Scan for the cell matching the given text and deliver its [X, Y] coordinate at center. 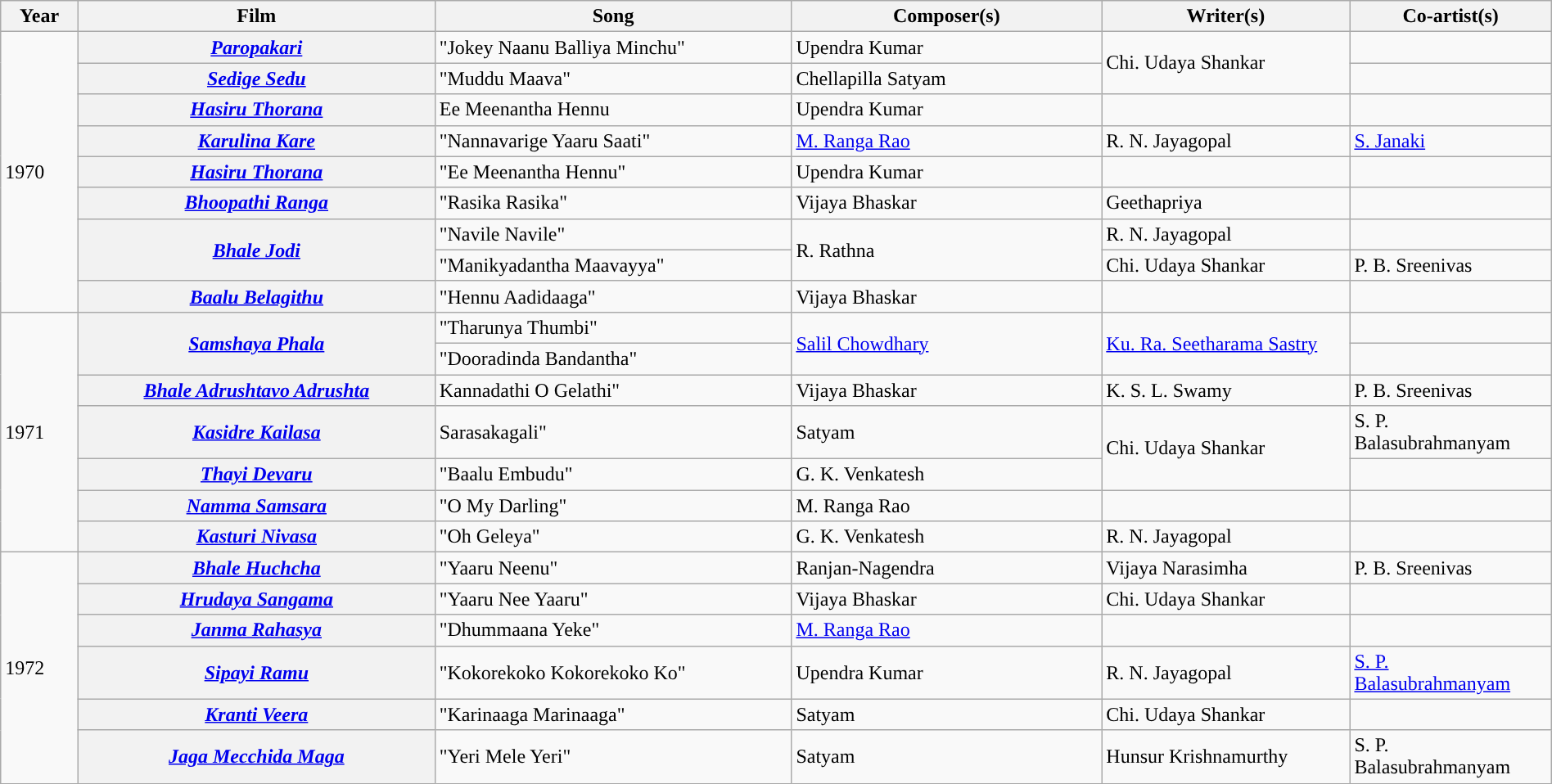
Film [256, 16]
Salil Chowdhary [946, 343]
"Manikyadantha Maavayya" [613, 265]
K. S. L. Swamy [1226, 390]
"Muddu Maava" [613, 79]
1972 [39, 668]
"Dhummaana Yeke" [613, 630]
Sedige Sedu [256, 79]
"Jokey Naanu Balliya Minchu" [613, 47]
Ranjan-Nagendra [946, 568]
Kranti Veera [256, 714]
"O My Darling" [613, 506]
"Kokorekoko Kokorekoko Ko" [613, 673]
Baalu Belagithu [256, 296]
Bhoopathi Ranga [256, 203]
Chellapilla Satyam [946, 79]
Thayi Devaru [256, 475]
Karulina Kare [256, 141]
"Baalu Embudu" [613, 475]
"Tharunya Thumbi" [613, 327]
"Karinaaga Marinaaga" [613, 714]
Composer(s) [946, 16]
Vijaya Narasimha [1226, 568]
Bhale Adrushtavo Adrushta [256, 390]
Year [39, 16]
Kannadathi O Gelathi" [613, 390]
"Nannavarige Yaaru Saati" [613, 141]
Hrudaya Sangama [256, 599]
Jaga Mecchida Maga [256, 756]
Hunsur Krishnamurthy [1226, 756]
Bhale Huchcha [256, 568]
"Oh Geleya" [613, 537]
Paropakari [256, 47]
"Yeri Mele Yeri" [613, 756]
1971 [39, 432]
Kasidre Kailasa [256, 432]
"Yaaru Neenu" [613, 568]
Samshaya Phala [256, 343]
Ee Meenantha Hennu [613, 110]
Bhale Jodi [256, 250]
Sipayi Ramu [256, 673]
Kasturi Nivasa [256, 537]
Geethapriya [1226, 203]
Co-artist(s) [1450, 16]
"Ee Meenantha Hennu" [613, 172]
"Navile Navile" [613, 234]
"Hennu Aadidaaga" [613, 296]
Ku. Ra. Seetharama Sastry [1226, 343]
Janma Rahasya [256, 630]
"Dooradinda Bandantha" [613, 358]
"Rasika Rasika" [613, 203]
1970 [39, 172]
Namma Samsara [256, 506]
Sarasakagali" [613, 432]
"Yaaru Nee Yaaru" [613, 599]
S. Janaki [1450, 141]
Song [613, 16]
Writer(s) [1226, 16]
R. Rathna [946, 250]
